For the text-containing cell, return its midpoint in [x, y] coordinate format. 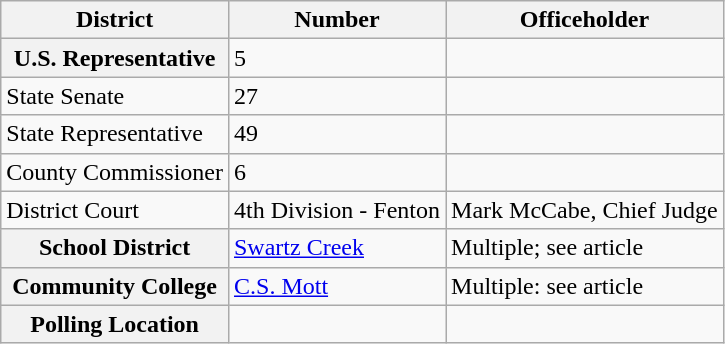
Swartz Creek [336, 248]
Polling Location [115, 324]
4th Division - Fenton [336, 210]
School District [115, 248]
Officeholder [585, 20]
State Senate [115, 96]
Mark McCabe, Chief Judge [585, 210]
Multiple; see article [585, 248]
Multiple: see article [585, 286]
6 [336, 172]
State Representative [115, 134]
27 [336, 96]
5 [336, 58]
U.S. Representative [115, 58]
Number [336, 20]
County Commissioner [115, 172]
C.S. Mott [336, 286]
Community College [115, 286]
District [115, 20]
District Court [115, 210]
49 [336, 134]
